For the text-containing cell, return its midpoint in [X, Y] coordinate format. 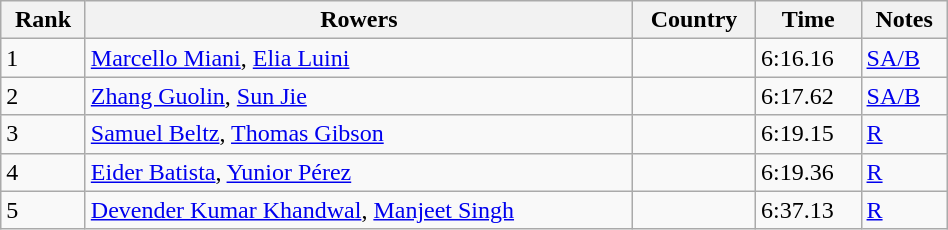
Country [694, 20]
6:19.15 [808, 134]
2 [44, 96]
6:16.16 [808, 58]
6:37.13 [808, 210]
3 [44, 134]
Samuel Beltz, Thomas Gibson [358, 134]
Rank [44, 20]
1 [44, 58]
6:19.36 [808, 172]
5 [44, 210]
Time [808, 20]
6:17.62 [808, 96]
Eider Batista, Yunior Pérez [358, 172]
Zhang Guolin, Sun Jie [358, 96]
Rowers [358, 20]
Devender Kumar Khandwal, Manjeet Singh [358, 210]
4 [44, 172]
Marcello Miani, Elia Luini [358, 58]
Notes [904, 20]
